Determine the [x, y] coordinate at the center of the cell enclosing the given text.  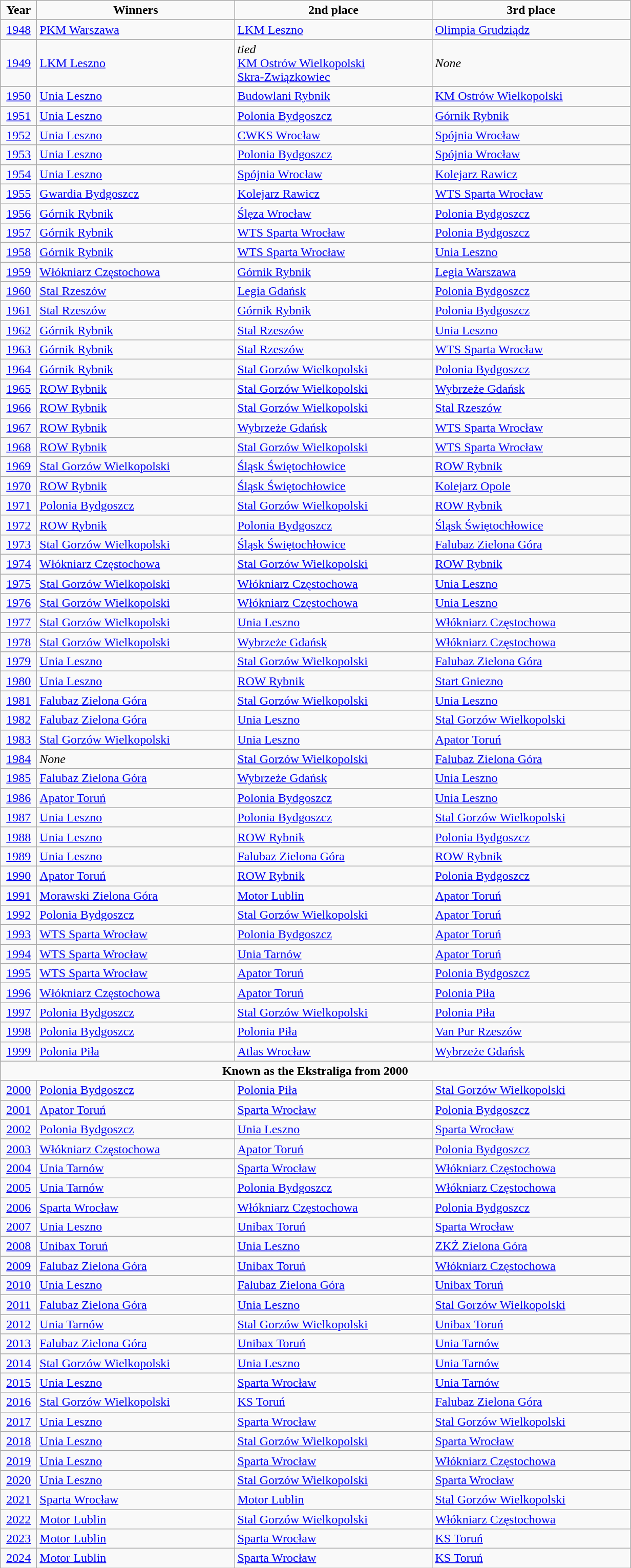
1974 [18, 564]
1979 [18, 662]
1987 [18, 817]
1960 [18, 291]
1994 [18, 954]
1972 [18, 525]
1961 [18, 311]
CWKS Wrocław [333, 135]
2023 [18, 1539]
1958 [18, 252]
2013 [18, 1344]
2024 [18, 1558]
KM Ostrów Wielkopolski [531, 96]
1953 [18, 155]
1992 [18, 915]
1968 [18, 447]
Kolejarz Opole [531, 486]
1980 [18, 681]
2002 [18, 1129]
2007 [18, 1227]
1954 [18, 174]
1977 [18, 623]
Year [18, 10]
1966 [18, 408]
2009 [18, 1266]
1952 [18, 135]
1995 [18, 973]
1973 [18, 544]
1998 [18, 1032]
1951 [18, 116]
1985 [18, 778]
PKM Warszawa [136, 30]
1989 [18, 856]
2017 [18, 1422]
2018 [18, 1441]
Morawski Zielona Góra [136, 896]
1997 [18, 1012]
1963 [18, 350]
1965 [18, 389]
2010 [18, 1285]
1948 [18, 30]
2012 [18, 1324]
Winners [136, 10]
1999 [18, 1051]
tied KM Ostrów Wielkopolski Skra-Związkowiec [333, 63]
2001 [18, 1110]
1976 [18, 603]
2020 [18, 1480]
Budowlani Rybnik [333, 96]
Ślęza Wrocław [333, 213]
Known as the Ekstraliga from 2000 [315, 1071]
1959 [18, 272]
1993 [18, 935]
1950 [18, 96]
2011 [18, 1305]
1962 [18, 330]
1978 [18, 642]
1988 [18, 837]
1990 [18, 876]
1969 [18, 467]
Legia Warszawa [531, 272]
2nd place [333, 10]
2022 [18, 1519]
1964 [18, 369]
2016 [18, 1402]
2014 [18, 1363]
1956 [18, 213]
2008 [18, 1246]
1981 [18, 701]
Legia Gdańsk [333, 291]
1949 [18, 63]
1955 [18, 194]
1996 [18, 993]
Gwardia Bydgoszcz [136, 194]
1982 [18, 720]
2004 [18, 1168]
Olimpia Grudziądz [531, 30]
1967 [18, 428]
2015 [18, 1383]
1991 [18, 896]
1957 [18, 232]
3rd place [531, 10]
2000 [18, 1090]
2003 [18, 1149]
ZKŻ Zielona Góra [531, 1246]
1986 [18, 798]
2006 [18, 1207]
2019 [18, 1460]
1984 [18, 759]
2005 [18, 1188]
1970 [18, 486]
Van Pur Rzeszów [531, 1032]
Atlas Wrocław [333, 1051]
2021 [18, 1499]
Start Gniezno [531, 681]
1983 [18, 739]
1971 [18, 505]
1975 [18, 583]
